Return [X, Y] of the center of cell containing provided text 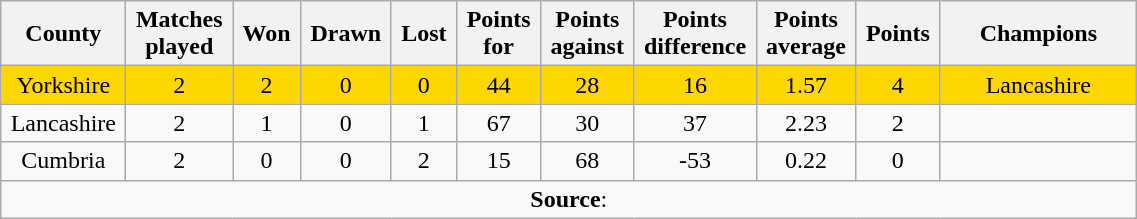
Yorkshire [64, 85]
4 [898, 85]
2.23 [806, 123]
Points for [499, 34]
68 [588, 161]
15 [499, 161]
Points average [806, 34]
0.22 [806, 161]
28 [588, 85]
Points against [588, 34]
30 [588, 123]
Drawn [346, 34]
37 [695, 123]
Lost [424, 34]
Cumbria [64, 161]
Points difference [695, 34]
Champions [1038, 34]
16 [695, 85]
Points [898, 34]
44 [499, 85]
Matches played [180, 34]
Source: [569, 199]
County [64, 34]
-53 [695, 161]
1.57 [806, 85]
67 [499, 123]
Won [267, 34]
